Extract the (X, Y) coordinate from the center of the cell holding the provided text.  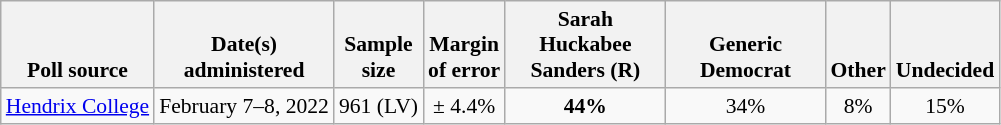
Date(s)administered (244, 44)
8% (858, 106)
Marginof error (464, 44)
Hendrix College (78, 106)
961 (LV) (378, 106)
Undecided (945, 44)
February 7–8, 2022 (244, 106)
± 4.4% (464, 106)
Poll source (78, 44)
SarahHuckabeeSanders (R) (585, 44)
GenericDemocrat (745, 44)
34% (745, 106)
15% (945, 106)
Samplesize (378, 44)
44% (585, 106)
Other (858, 44)
